Provide the (X, Y) coordinate of the cell's center where the given text is located.  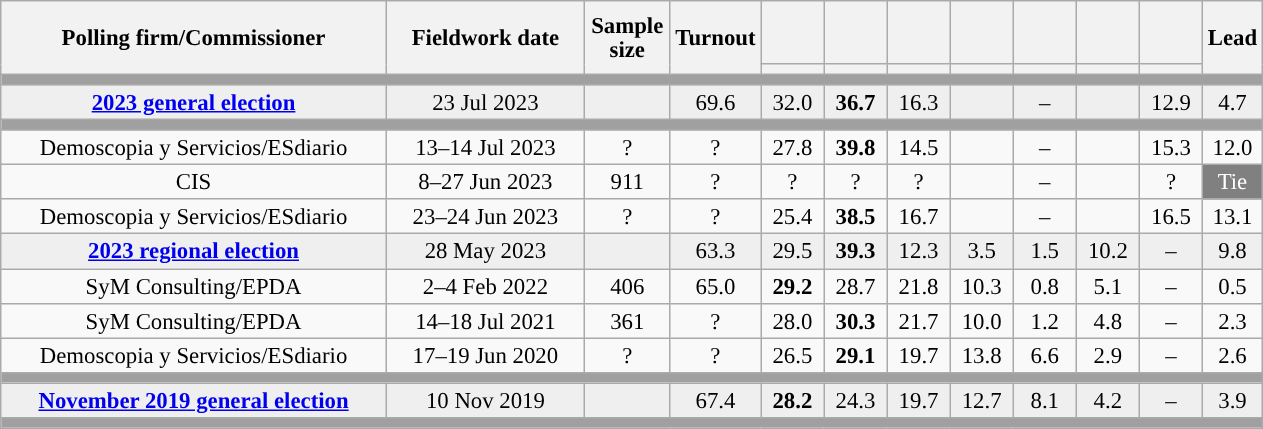
2.9 (1108, 356)
Tie (1232, 182)
21.8 (918, 286)
17–19 Jun 2020 (485, 356)
13.1 (1232, 218)
12.7 (982, 400)
24.3 (856, 400)
5.1 (1108, 286)
9.8 (1232, 252)
13.8 (982, 356)
28 May 2023 (485, 252)
67.4 (716, 400)
Turnout (716, 38)
November 2019 general election (194, 400)
10.2 (1108, 252)
6.6 (1044, 356)
12.0 (1232, 148)
27.8 (792, 148)
32.0 (792, 102)
4.8 (1108, 320)
15.3 (1170, 148)
10.3 (982, 286)
23 Jul 2023 (485, 102)
2–4 Feb 2022 (485, 286)
1.2 (1044, 320)
10 Nov 2019 (485, 400)
4.7 (1232, 102)
3.9 (1232, 400)
63.3 (716, 252)
29.2 (792, 286)
26.5 (792, 356)
2023 regional election (194, 252)
406 (627, 286)
28.2 (792, 400)
21.7 (918, 320)
14–18 Jul 2021 (485, 320)
65.0 (716, 286)
4.2 (1108, 400)
911 (627, 182)
16.3 (918, 102)
2.3 (1232, 320)
Polling firm/Commissioner (194, 38)
36.7 (856, 102)
0.5 (1232, 286)
39.3 (856, 252)
361 (627, 320)
2023 general election (194, 102)
16.5 (1170, 218)
3.5 (982, 252)
Fieldwork date (485, 38)
25.4 (792, 218)
12.3 (918, 252)
Lead (1232, 38)
39.8 (856, 148)
38.5 (856, 218)
28.7 (856, 286)
CIS (194, 182)
1.5 (1044, 252)
10.0 (982, 320)
Sample size (627, 38)
0.8 (1044, 286)
69.6 (716, 102)
12.9 (1170, 102)
13–14 Jul 2023 (485, 148)
23–24 Jun 2023 (485, 218)
30.3 (856, 320)
29.1 (856, 356)
8–27 Jun 2023 (485, 182)
28.0 (792, 320)
29.5 (792, 252)
16.7 (918, 218)
2.6 (1232, 356)
14.5 (918, 148)
8.1 (1044, 400)
